From the cell containing the given text, extract its center point as [X, Y] coordinate. 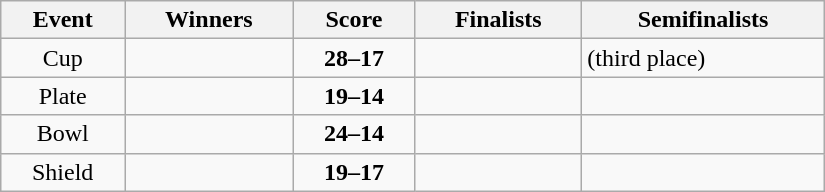
Semifinalists [703, 20]
Plate [63, 96]
28–17 [354, 58]
19–14 [354, 96]
(third place) [703, 58]
24–14 [354, 134]
Shield [63, 172]
Cup [63, 58]
Event [63, 20]
Finalists [498, 20]
Score [354, 20]
Winners [210, 20]
Bowl [63, 134]
19–17 [354, 172]
